Extract the (x, y) coordinate from the center of the cell holding the provided text.  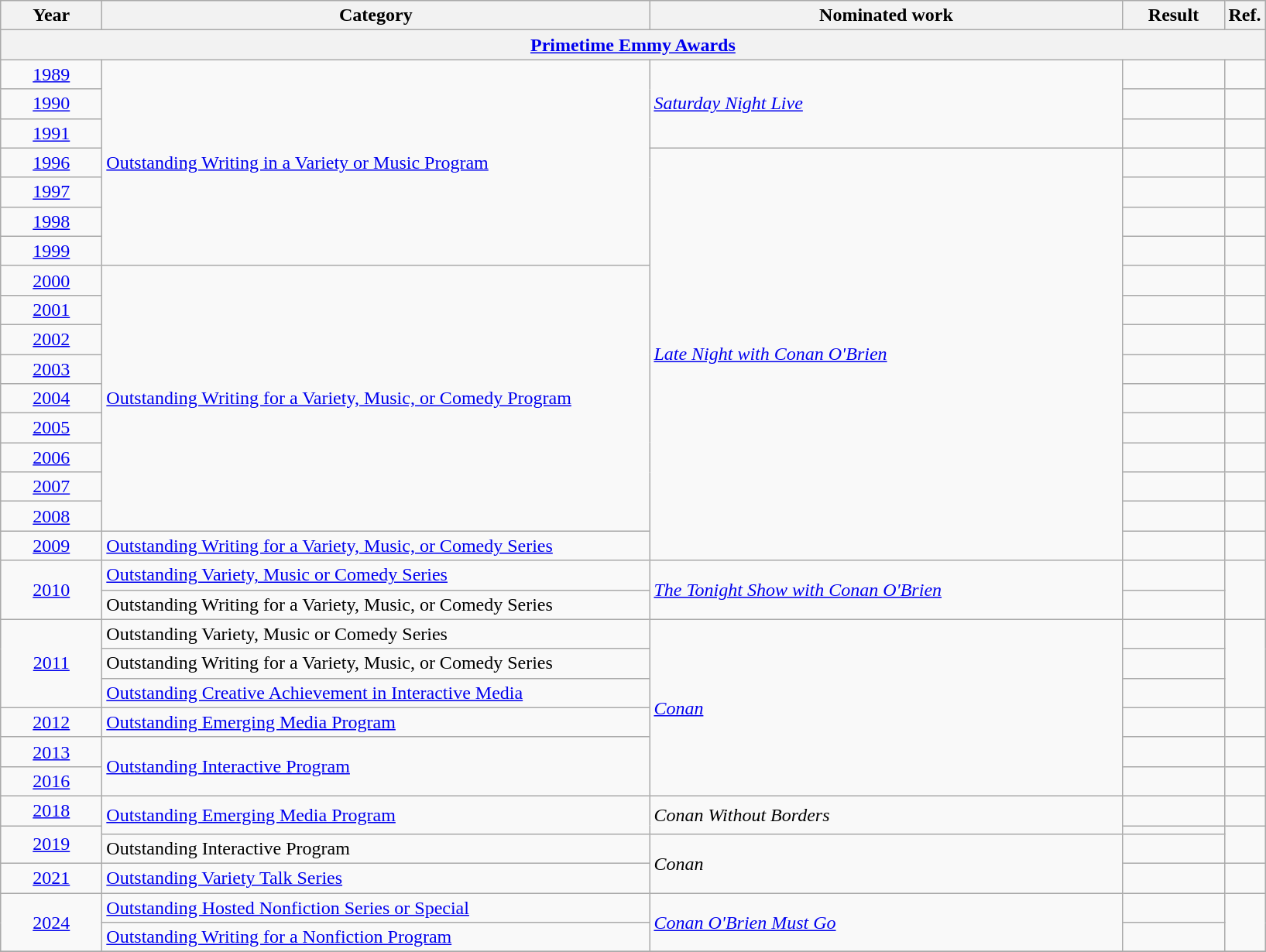
2018 (51, 810)
Conan Without Borders (886, 814)
2019 (51, 844)
2007 (51, 487)
Year (51, 15)
Late Night with Conan O'Brien (886, 354)
Outstanding Creative Achievement in Interactive Media (376, 693)
1989 (51, 74)
2011 (51, 663)
Ref. (1245, 15)
1998 (51, 221)
1991 (51, 133)
1997 (51, 192)
1996 (51, 163)
Outstanding Hosted Nonfiction Series or Special (376, 908)
1990 (51, 104)
2024 (51, 923)
Nominated work (886, 15)
Category (376, 15)
2008 (51, 516)
2003 (51, 369)
2016 (51, 781)
2009 (51, 546)
2001 (51, 310)
Outstanding Writing in a Variety or Music Program (376, 163)
2012 (51, 722)
2004 (51, 399)
Outstanding Variety Talk Series (376, 878)
2006 (51, 457)
2013 (51, 752)
The Tonight Show with Conan O'Brien (886, 590)
1999 (51, 251)
2021 (51, 878)
Primetime Emmy Awards (633, 45)
2005 (51, 428)
Outstanding Writing for a Variety, Music, or Comedy Program (376, 398)
2002 (51, 339)
2000 (51, 280)
Saturday Night Live (886, 104)
2010 (51, 590)
Conan O'Brien Must Go (886, 923)
Outstanding Writing for a Nonfiction Program (376, 937)
Result (1174, 15)
